For the text-containing cell, return its midpoint in [x, y] coordinate format. 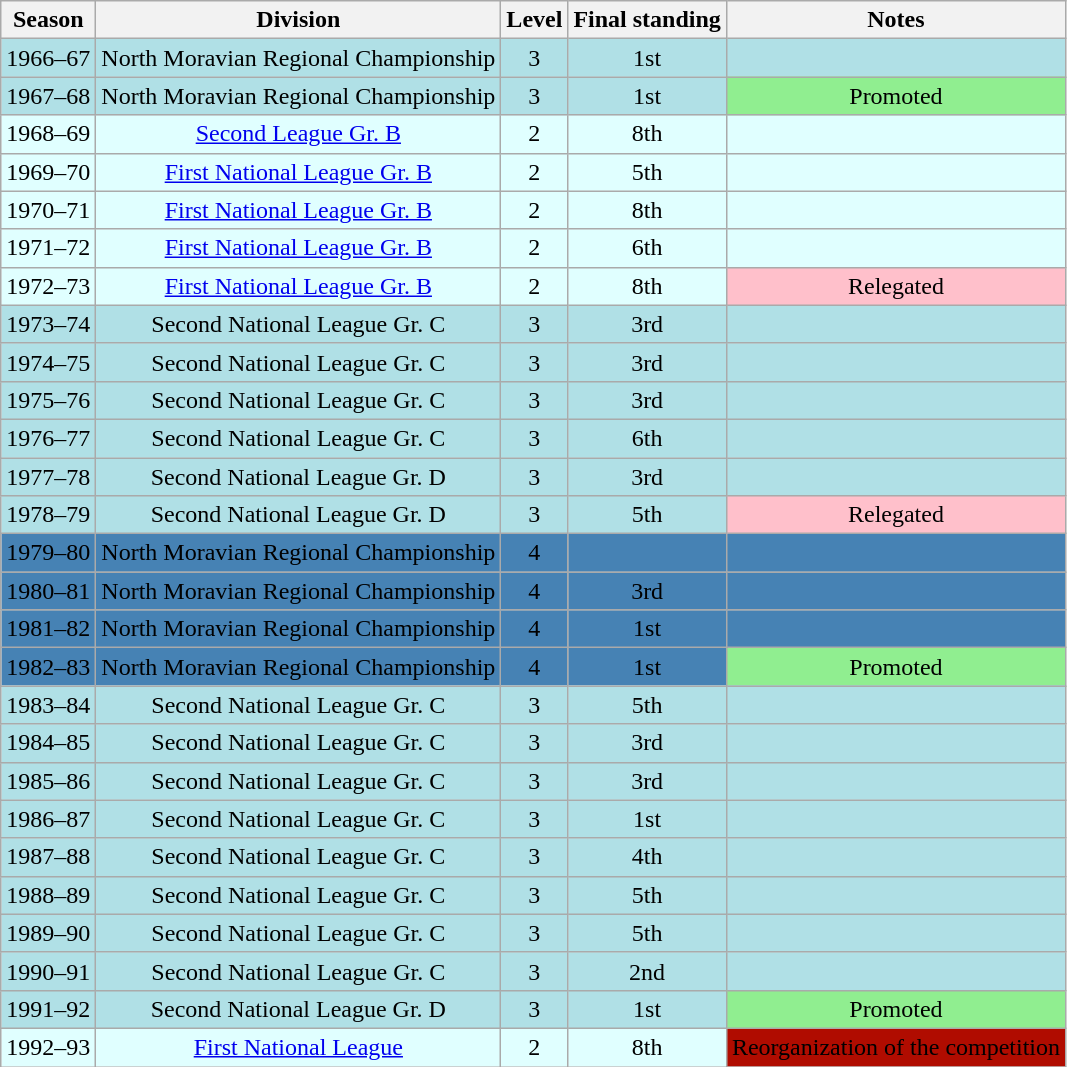
1971–72 [48, 248]
Level [534, 20]
1978–79 [48, 515]
Final standing [647, 20]
1987–88 [48, 857]
1982–83 [48, 667]
1988–89 [48, 895]
1981–82 [48, 629]
1979–80 [48, 553]
Division [298, 20]
1967–68 [48, 96]
1974–75 [48, 362]
1970–71 [48, 210]
First National League [298, 1047]
2nd [647, 971]
1968–69 [48, 134]
1969–70 [48, 172]
Second League Gr. B [298, 134]
1990–91 [48, 971]
1973–74 [48, 324]
1985–86 [48, 781]
1980–81 [48, 591]
1976–77 [48, 438]
1989–90 [48, 933]
Notes [896, 20]
4th [647, 857]
1966–67 [48, 58]
1977–78 [48, 477]
Season [48, 20]
1975–76 [48, 400]
1972–73 [48, 286]
1991–92 [48, 1009]
1986–87 [48, 819]
Reorganization of the competition [896, 1047]
1992–93 [48, 1047]
1983–84 [48, 705]
1984–85 [48, 743]
